Determine the (x, y) coordinate at the center of the cell enclosing the given text.  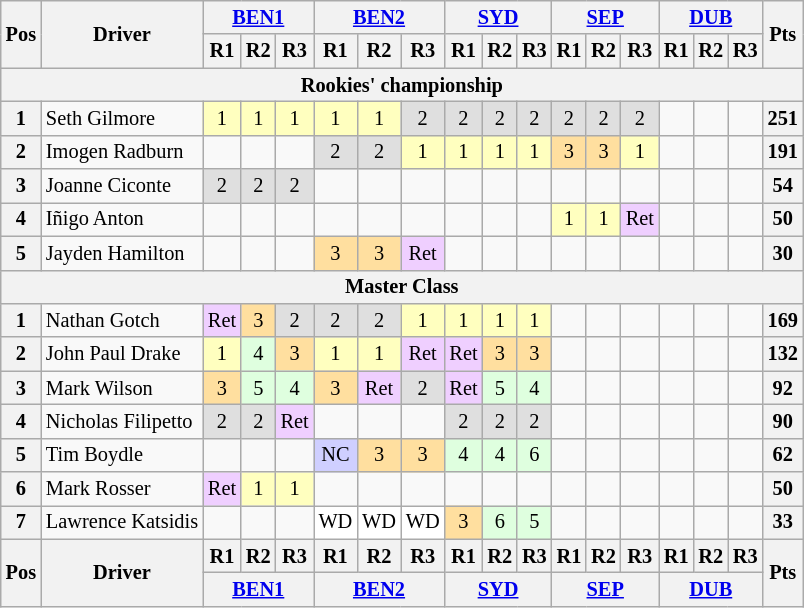
John Paul Drake (122, 354)
132 (783, 354)
7 (21, 522)
Tim Boydle (122, 455)
Mark Rosser (122, 489)
Master Class (402, 287)
30 (783, 253)
251 (783, 118)
54 (783, 186)
33 (783, 522)
Lawrence Katsidis (122, 522)
Nathan Gotch (122, 320)
Imogen Radburn (122, 152)
Joanne Ciconte (122, 186)
Mark Wilson (122, 388)
191 (783, 152)
62 (783, 455)
Jayden Hamilton (122, 253)
90 (783, 421)
Iñigo Anton (122, 219)
Seth Gilmore (122, 118)
169 (783, 320)
Nicholas Filipetto (122, 421)
NC (336, 455)
Rookies' championship (402, 85)
92 (783, 388)
